Pinpoint the cell where the given text exists, returning its [X, Y] midpoint coordinate. 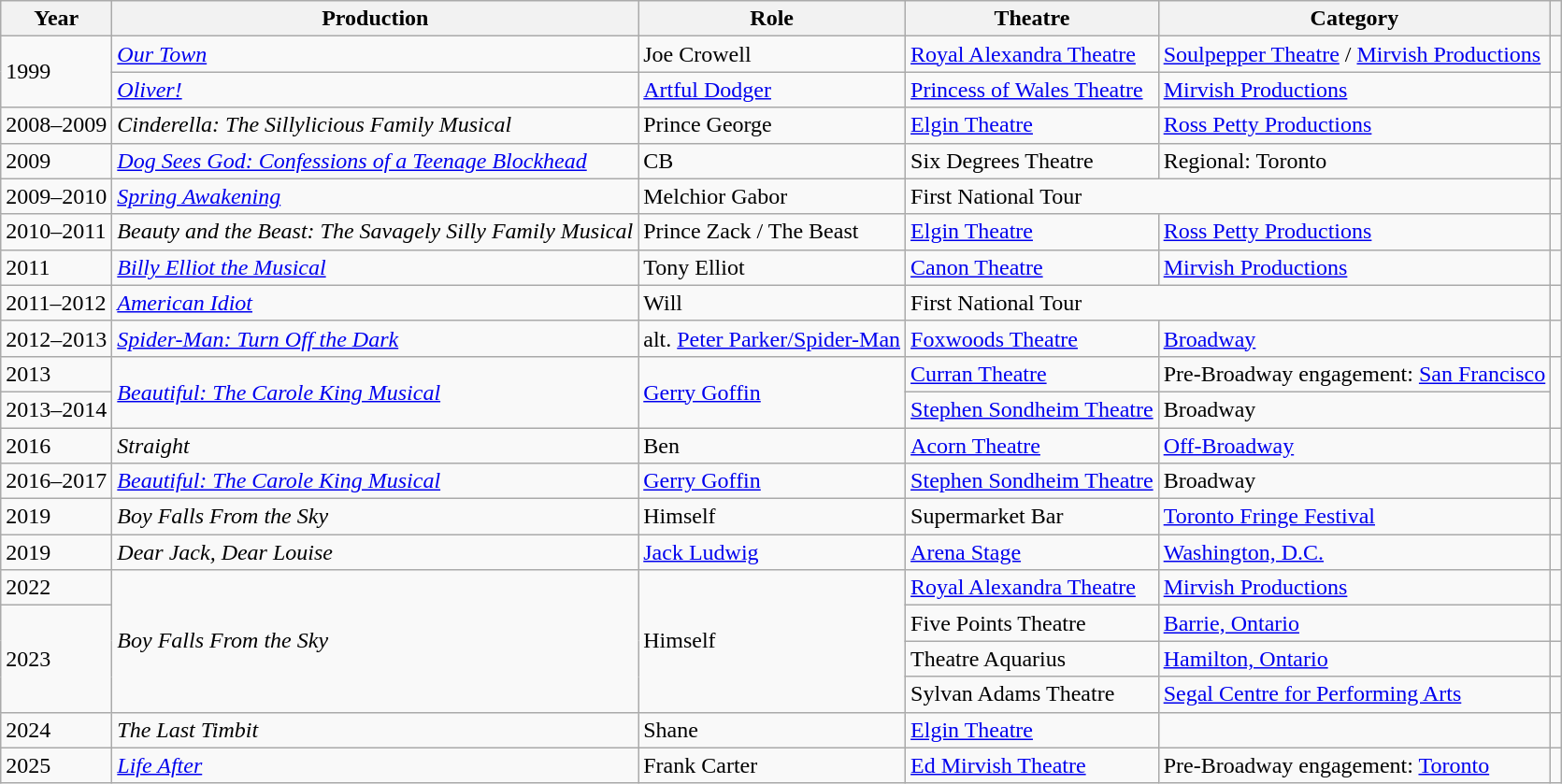
Frank Carter [772, 765]
Straight [376, 446]
Melchior Gabor [772, 196]
2011 [56, 267]
Foxwoods Theatre [1032, 338]
Oliver! [376, 90]
2010–2011 [56, 232]
2011–2012 [56, 303]
Curran Theatre [1032, 374]
Jack Ludwig [772, 552]
Spider-Man: Turn Off the Dark [376, 338]
Prince Zack / The Beast [772, 232]
Barrie, Ontario [1354, 623]
2022 [56, 588]
Soulpepper Theatre / Mirvish Productions [1354, 54]
Sylvan Adams Theatre [1032, 694]
Year [56, 19]
2009–2010 [56, 196]
Six Degrees Theatre [1032, 161]
2009 [56, 161]
Hamilton, Ontario [1354, 659]
Dear Jack, Dear Louise [376, 552]
Tony Elliot [772, 267]
Segal Centre for Performing Arts [1354, 694]
Cinderella: The Sillylicious Family Musical [376, 125]
2023 [56, 659]
Toronto Fringe Festival [1354, 517]
Pre-Broadway engagement: Toronto [1354, 765]
Life After [376, 765]
Princess of Wales Theatre [1032, 90]
Pre-Broadway engagement: San Francisco [1354, 374]
American Idiot [376, 303]
Ed Mirvish Theatre [1032, 765]
Supermarket Bar [1032, 517]
1999 [56, 72]
Off-Broadway [1354, 446]
Dog Sees God: Confessions of a Teenage Blockhead [376, 161]
Prince George [772, 125]
2013–2014 [56, 409]
Arena Stage [1032, 552]
Ben [772, 446]
CB [772, 161]
Regional: Toronto [1354, 161]
2008–2009 [56, 125]
Five Points Theatre [1032, 623]
Role [772, 19]
Our Town [376, 54]
Artful Dodger [772, 90]
2012–2013 [56, 338]
Production [376, 19]
Acorn Theatre [1032, 446]
Billy Elliot the Musical [376, 267]
Joe Crowell [772, 54]
Beauty and the Beast: The Savagely Silly Family Musical [376, 232]
Category [1354, 19]
The Last Timbit [376, 730]
2025 [56, 765]
Shane [772, 730]
Will [772, 303]
Washington, D.C. [1354, 552]
2013 [56, 374]
2016–2017 [56, 481]
Canon Theatre [1032, 267]
2016 [56, 446]
Theatre Aquarius [1032, 659]
alt. Peter Parker/Spider-Man [772, 338]
Spring Awakening [376, 196]
Theatre [1032, 19]
2024 [56, 730]
